For the text-containing cell, return its midpoint in [X, Y] coordinate format. 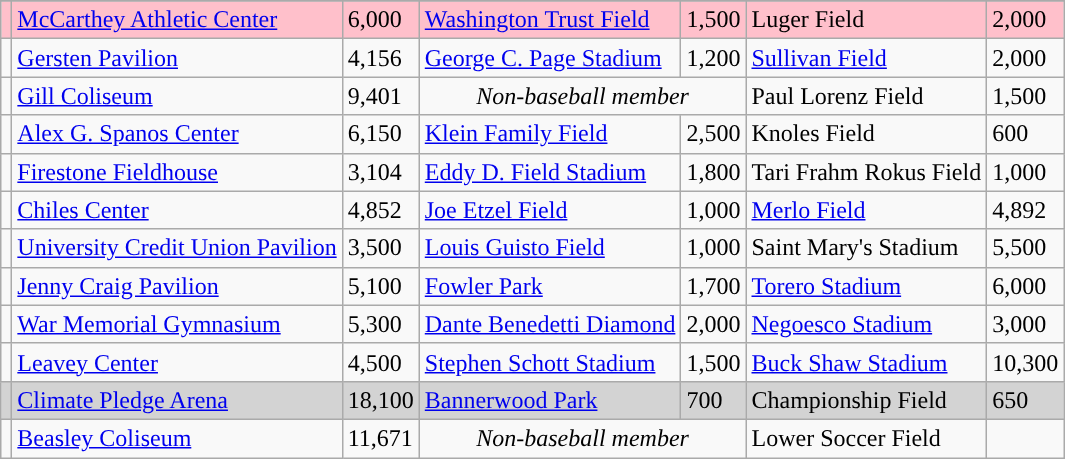
10,300 [1026, 362]
Klein Family Field [550, 134]
Gill Coliseum [177, 96]
9,401 [380, 96]
Negoesco Stadium [866, 324]
Luger Field [866, 20]
Saint Mary's Stadium [866, 248]
1,200 [714, 58]
Leavey Center [177, 362]
5,300 [380, 324]
650 [1026, 400]
3,500 [380, 248]
Lower Soccer Field [866, 438]
McCarthey Athletic Center [177, 20]
Dante Benedetti Diamond [550, 324]
Bannerwood Park [550, 400]
Torero Stadium [866, 286]
Firestone Fieldhouse [177, 172]
Fowler Park [550, 286]
Buck Shaw Stadium [866, 362]
600 [1026, 134]
Gersten Pavilion [177, 58]
Championship Field [866, 400]
3,104 [380, 172]
4,500 [380, 362]
4,852 [380, 210]
Merlo Field [866, 210]
Washington Trust Field [550, 20]
Joe Etzel Field [550, 210]
700 [714, 400]
Sullivan Field [866, 58]
Stephen Schott Stadium [550, 362]
1,800 [714, 172]
George C. Page Stadium [550, 58]
3,000 [1026, 324]
6,150 [380, 134]
5,100 [380, 286]
Tari Frahm Rokus Field [866, 172]
Eddy D. Field Stadium [550, 172]
5,500 [1026, 248]
18,100 [380, 400]
Jenny Craig Pavilion [177, 286]
4,156 [380, 58]
Paul Lorenz Field [866, 96]
Alex G. Spanos Center [177, 134]
University Credit Union Pavilion [177, 248]
4,892 [1026, 210]
Climate Pledge Arena [177, 400]
2,500 [714, 134]
Knoles Field [866, 134]
War Memorial Gymnasium [177, 324]
Beasley Coliseum [177, 438]
1,700 [714, 286]
Chiles Center [177, 210]
Louis Guisto Field [550, 248]
11,671 [380, 438]
